Search for the cell housing the specified text and yield its [X, Y] center coordinate. 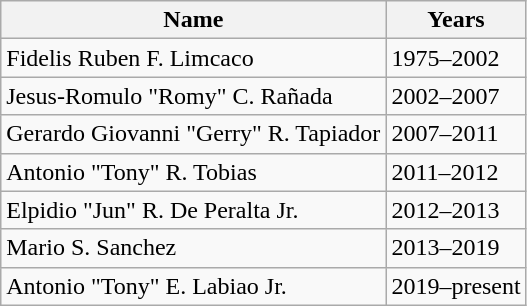
2007–2011 [456, 134]
Fidelis Ruben F. Limcaco [194, 58]
2011–2012 [456, 172]
Elpidio "Jun" R. De Peralta Jr. [194, 210]
Antonio "Tony" E. Labiao Jr. [194, 286]
Gerardo Giovanni "Gerry" R. Tapiador [194, 134]
Years [456, 20]
Jesus-Romulo "Romy" C. Rañada [194, 96]
2012–2013 [456, 210]
1975–2002 [456, 58]
Name [194, 20]
Antonio "Tony" R. Tobias [194, 172]
2019–present [456, 286]
2013–2019 [456, 248]
Mario S. Sanchez [194, 248]
2002–2007 [456, 96]
